Return the (x, y) coordinate for the center point of the cell that contains the specified text.  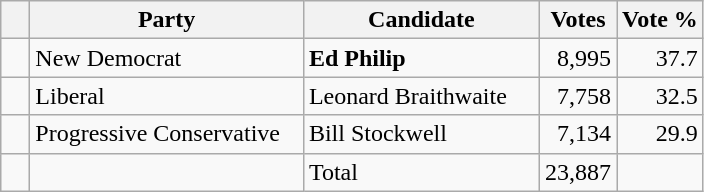
Liberal (167, 96)
7,134 (578, 134)
8,995 (578, 58)
Progressive Conservative (167, 134)
Votes (578, 20)
Party (167, 20)
37.7 (660, 58)
Ed Philip (421, 58)
29.9 (660, 134)
23,887 (578, 172)
Bill Stockwell (421, 134)
Candidate (421, 20)
Total (421, 172)
Vote % (660, 20)
Leonard Braithwaite (421, 96)
New Democrat (167, 58)
7,758 (578, 96)
32.5 (660, 96)
